Provide the [X, Y] coordinate of the cell's center where the given text is located.  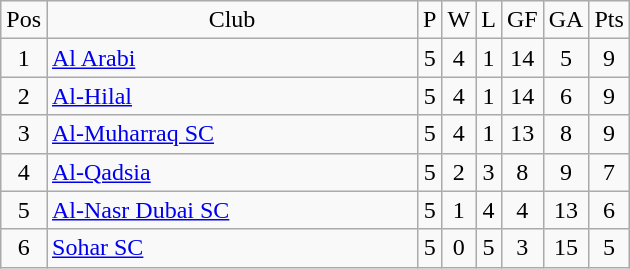
Al-Muharraq SC [232, 134]
P [430, 20]
Al-Hilal [232, 96]
GF [522, 20]
Al-Qadsia [232, 172]
Al-Nasr Dubai SC [232, 210]
L [489, 20]
GA [566, 20]
15 [566, 248]
Pts [609, 20]
Al Arabi [232, 58]
0 [459, 248]
7 [609, 172]
Sohar SC [232, 248]
Pos [24, 20]
Club [232, 20]
W [459, 20]
